Locate the cell with the specified text and output its (x, y) center coordinate. 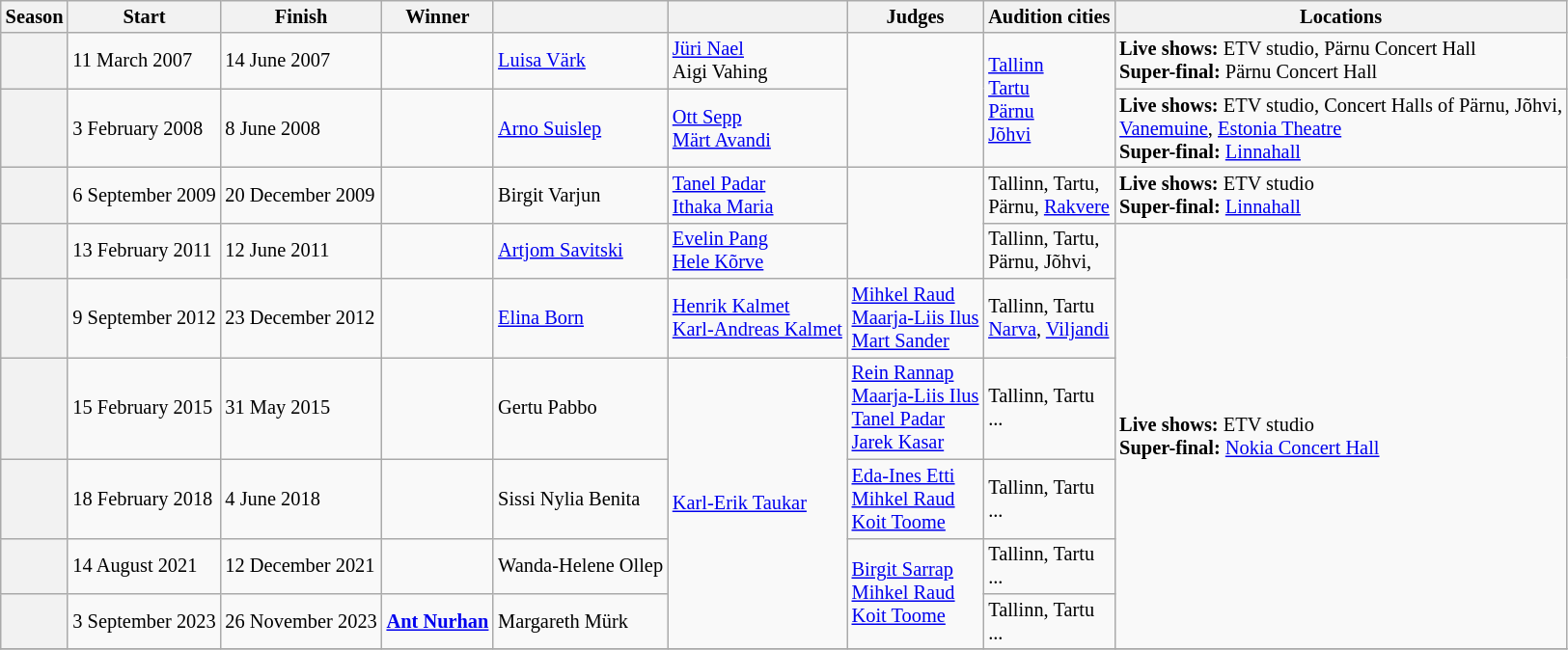
Finish (301, 16)
Rein RannapMaarja-Liis IlusTanel PadarJarek Kasar (916, 408)
23 December 2012 (301, 318)
Winner (438, 16)
14 August 2021 (144, 566)
Judges (916, 16)
3 September 2023 (144, 621)
15 February 2015 (144, 408)
20 December 2009 (301, 195)
Mihkel Raud Maarja-Liis Ilus Mart Sander (916, 318)
Gertu Pabbo (581, 408)
Eda-Ines EttiMihkel RaudKoit Toome (916, 499)
14 June 2007 (301, 61)
Start (144, 16)
Live shows: ETV studio, Pärnu Concert Hall Super-final: Pärnu Concert Hall (1341, 61)
Arno Suislep (581, 128)
Live shows: ETV studio Super-final: Nokia Concert Hall (1341, 436)
9 September 2012 (144, 318)
Live shows: ETV studio, Concert Halls of Pärnu, Jõhvi, Vanemuine, Estonia Theatre Super-final: Linnahall (1341, 128)
Karl-Erik Taukar (757, 503)
Ott Sepp Märt Avandi (757, 128)
3 February 2008 (144, 128)
Audition cities (1049, 16)
31 May 2015 (301, 408)
6 September 2009 (144, 195)
Birgit Varjun (581, 195)
18 February 2018 (144, 499)
Jüri Nael Aigi Vahing (757, 61)
Henrik Kalmet Karl-Andreas Kalmet (757, 318)
Tallinn TartuPärnuJõhvi (1049, 100)
13 February 2011 (144, 251)
Tanel Padar Ithaka Maria (757, 195)
4 June 2018 (301, 499)
26 November 2023 (301, 621)
Sissi Nylia Benita (581, 499)
Artjom Savitski (581, 251)
12 June 2011 (301, 251)
Live shows: ETV studio Super-final: Linnahall (1341, 195)
Tallinn, Tartu, Pärnu, Jõhvi, (1049, 251)
11 March 2007 (144, 61)
Birgit SarrapMihkel RaudKoit Toome (916, 594)
Luisa Värk (581, 61)
Evelin Pang Hele Kõrve (757, 251)
8 June 2008 (301, 128)
Locations (1341, 16)
Season (35, 16)
Ant Nurhan (438, 621)
Margareth Mürk (581, 621)
Elina Born (581, 318)
Tallinn, Tartu Narva, Viljandi (1049, 318)
12 December 2021 (301, 566)
Tallinn, Tartu, Pärnu, Rakvere (1049, 195)
Wanda-Helene Ollep (581, 566)
